Search for the cell housing the specified text and yield its [x, y] center coordinate. 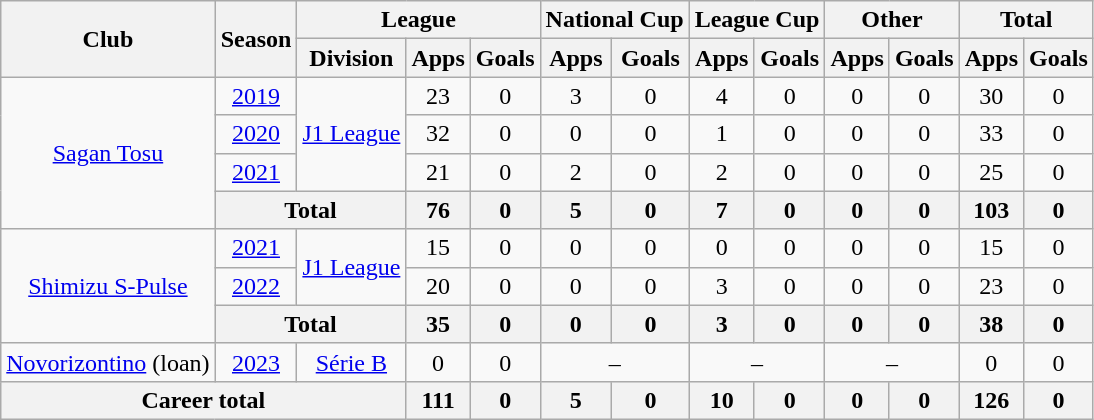
111 [438, 400]
21 [438, 172]
Novorizontino (loan) [108, 362]
7 [722, 210]
103 [991, 210]
League [418, 20]
25 [991, 172]
Division [352, 58]
1 [722, 134]
Club [108, 39]
2022 [256, 286]
Série B [352, 362]
38 [991, 324]
4 [722, 96]
2023 [256, 362]
Season [256, 39]
30 [991, 96]
20 [438, 286]
32 [438, 134]
Other [892, 20]
2019 [256, 96]
2020 [256, 134]
126 [991, 400]
League Cup [757, 20]
33 [991, 134]
76 [438, 210]
10 [722, 400]
35 [438, 324]
Sagan Tosu [108, 153]
Career total [204, 400]
Shimizu S-Pulse [108, 286]
National Cup [614, 20]
